For the text-containing cell, return its midpoint in [x, y] coordinate format. 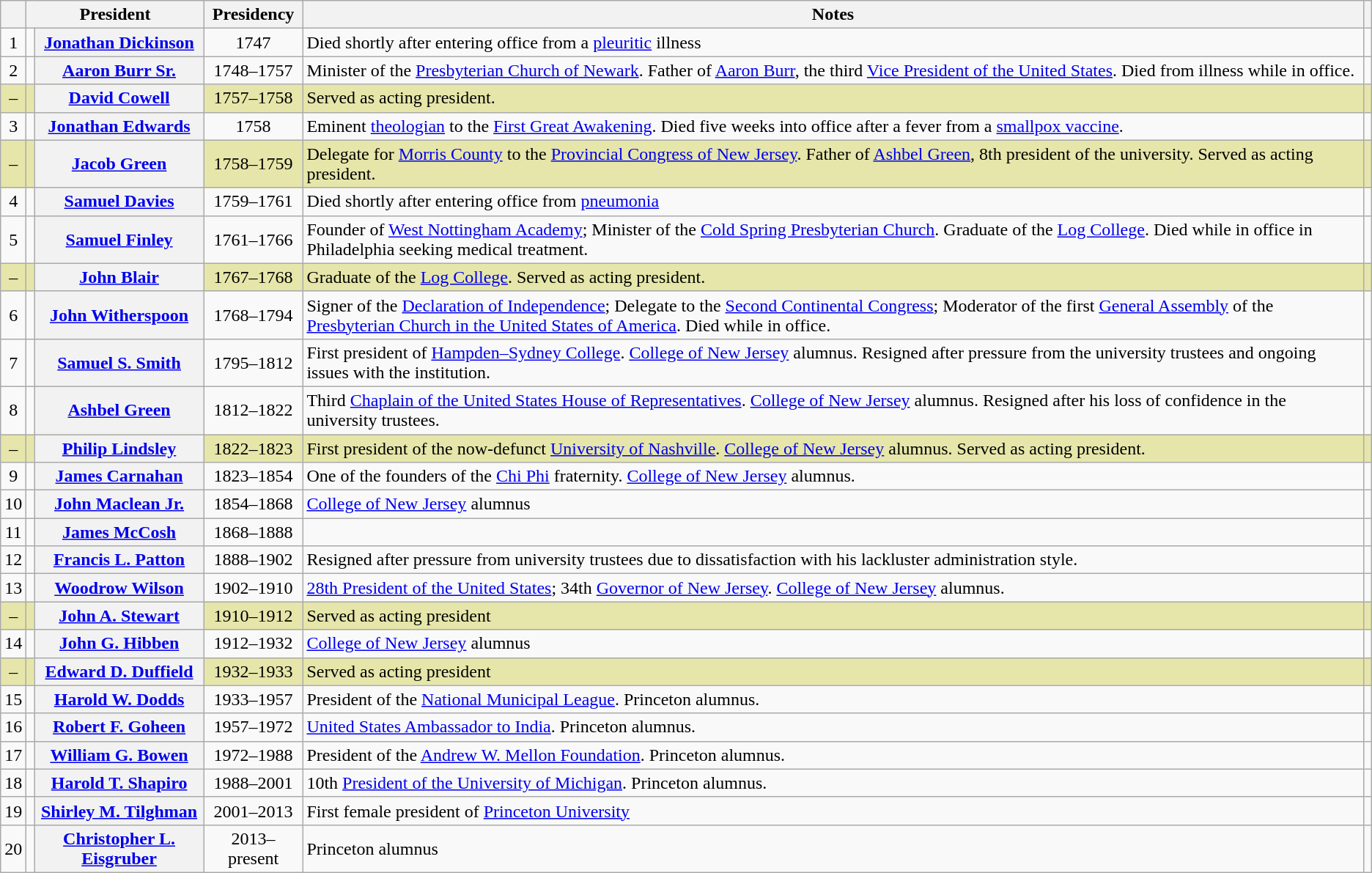
1902–1910 [254, 588]
8 [13, 410]
11 [13, 532]
James McCosh [119, 532]
14 [13, 644]
1932–1933 [254, 671]
1912–1932 [254, 644]
1768–1794 [254, 315]
10th President of the University of Michigan. Princeton alumnus. [833, 783]
1812–1822 [254, 410]
Jonathan Edwards [119, 126]
1868–1888 [254, 532]
Francis L. Patton [119, 560]
Notes [833, 15]
Eminent theologian to the First Great Awakening. Died five weeks into office after a fever from a smallpox vaccine. [833, 126]
Christopher L. Eisgruber [119, 849]
5 [13, 239]
John A. Stewart [119, 616]
1823–1854 [254, 476]
Graduate of the Log College. Served as acting president. [833, 277]
Robert F. Goheen [119, 727]
Died shortly after entering office from pneumonia [833, 202]
Served as acting president. [833, 98]
2001–2013 [254, 811]
Princeton alumnus [833, 849]
18 [13, 783]
19 [13, 811]
Resigned after pressure from university trustees due to dissatisfaction with his lackluster administration style. [833, 560]
Died shortly after entering office from a pleuritic illness [833, 43]
Aaron Burr Sr. [119, 70]
9 [13, 476]
1759–1761 [254, 202]
Presidency [254, 15]
John Blair [119, 277]
1748–1757 [254, 70]
Harold T. Shapiro [119, 783]
4 [13, 202]
William G. Bowen [119, 755]
Shirley M. Tilghman [119, 811]
6 [13, 315]
12 [13, 560]
James Carnahan [119, 476]
One of the founders of the Chi Phi fraternity. College of New Jersey alumnus. [833, 476]
1757–1758 [254, 98]
1 [13, 43]
Edward D. Duffield [119, 671]
3 [13, 126]
1761–1766 [254, 239]
17 [13, 755]
Harold W. Dodds [119, 699]
1972–1988 [254, 755]
1910–1912 [254, 616]
1758 [254, 126]
1767–1768 [254, 277]
John G. Hibben [119, 644]
Samuel Finley [119, 239]
10 [13, 504]
Jacob Green [119, 164]
United States Ambassador to India. Princeton alumnus. [833, 727]
7 [13, 362]
Woodrow Wilson [119, 588]
1957–1972 [254, 727]
First president of the now-defunct University of Nashville. College of New Jersey alumnus. Served as acting president. [833, 448]
John Witherspoon [119, 315]
1933–1957 [254, 699]
2013–present [254, 849]
John Maclean Jr. [119, 504]
1795–1812 [254, 362]
1822–1823 [254, 448]
13 [13, 588]
David Cowell [119, 98]
President [115, 15]
First female president of Princeton University [833, 811]
20 [13, 849]
Samuel S. Smith [119, 362]
1747 [254, 43]
28th President of the United States; 34th Governor of New Jersey. College of New Jersey alumnus. [833, 588]
President of the Andrew W. Mellon Foundation. Princeton alumnus. [833, 755]
Jonathan Dickinson [119, 43]
1854–1868 [254, 504]
Samuel Davies [119, 202]
Philip Lindsley [119, 448]
Ashbel Green [119, 410]
16 [13, 727]
2 [13, 70]
1758–1759 [254, 164]
1888–1902 [254, 560]
1988–2001 [254, 783]
President of the National Municipal League. Princeton alumnus. [833, 699]
15 [13, 699]
